Provide the (x, y) coordinate of the cell's center where the given text is located.  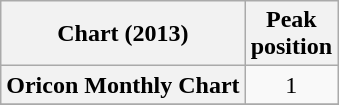
Oricon Monthly Chart (123, 85)
1 (291, 85)
Chart (2013) (123, 34)
Peakposition (291, 34)
